For the text-containing cell, return its midpoint in [x, y] coordinate format. 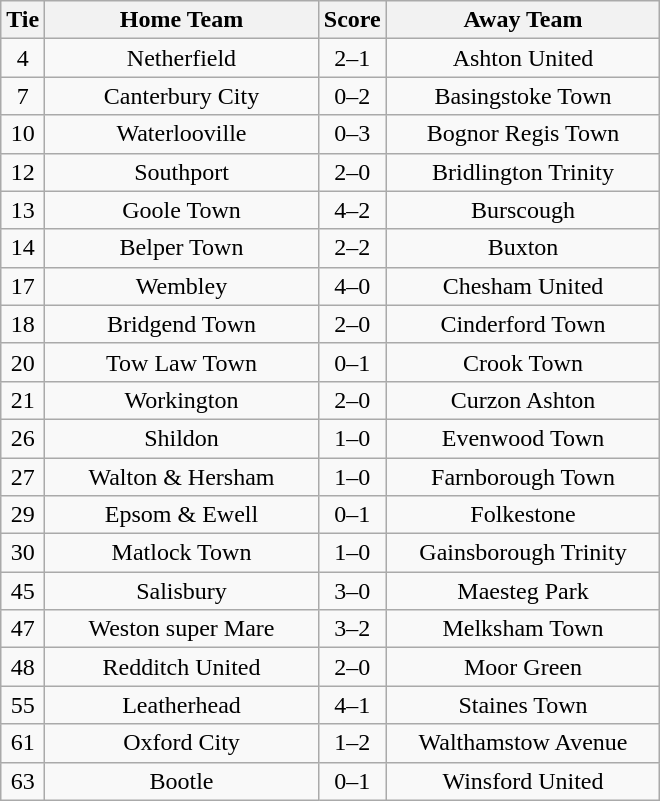
Basingstoke Town [523, 96]
7 [23, 96]
63 [23, 781]
Redditch United [182, 667]
13 [23, 210]
Score [352, 20]
Salisbury [182, 591]
Wembley [182, 286]
Maesteg Park [523, 591]
Leatherhead [182, 705]
1–2 [352, 743]
Weston super Mare [182, 629]
10 [23, 134]
Walthamstow Avenue [523, 743]
Moor Green [523, 667]
12 [23, 172]
Waterlooville [182, 134]
26 [23, 438]
17 [23, 286]
4–2 [352, 210]
Cinderford Town [523, 324]
29 [23, 515]
55 [23, 705]
Workington [182, 400]
Evenwood Town [523, 438]
Bridgend Town [182, 324]
4 [23, 58]
Curzon Ashton [523, 400]
3–2 [352, 629]
Goole Town [182, 210]
21 [23, 400]
Melksham Town [523, 629]
Home Team [182, 20]
30 [23, 553]
Folkestone [523, 515]
Bridlington Trinity [523, 172]
45 [23, 591]
Away Team [523, 20]
20 [23, 362]
Winsford United [523, 781]
Farnborough Town [523, 477]
Netherfield [182, 58]
Oxford City [182, 743]
Tow Law Town [182, 362]
Bognor Regis Town [523, 134]
0–3 [352, 134]
Staines Town [523, 705]
Buxton [523, 248]
Walton & Hersham [182, 477]
Southport [182, 172]
2–2 [352, 248]
Belper Town [182, 248]
27 [23, 477]
Ashton United [523, 58]
Shildon [182, 438]
Burscough [523, 210]
Gainsborough Trinity [523, 553]
3–0 [352, 591]
14 [23, 248]
48 [23, 667]
Bootle [182, 781]
Canterbury City [182, 96]
61 [23, 743]
4–1 [352, 705]
47 [23, 629]
Epsom & Ewell [182, 515]
Tie [23, 20]
Chesham United [523, 286]
18 [23, 324]
Crook Town [523, 362]
2–1 [352, 58]
Matlock Town [182, 553]
4–0 [352, 286]
0–2 [352, 96]
